Output the [X, Y] coordinate of the center of the cell containing the given text.  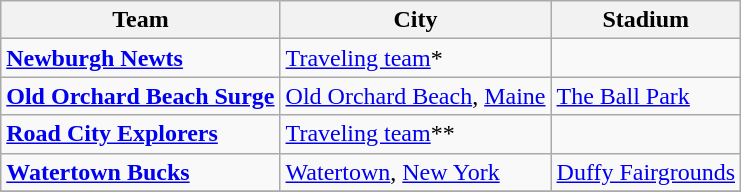
Newburgh Newts [140, 58]
Watertown, New York [416, 172]
Old Orchard Beach, Maine [416, 96]
Duffy Fairgrounds [646, 172]
Team [140, 20]
The Ball Park [646, 96]
Road City Explorers [140, 134]
City [416, 20]
Stadium [646, 20]
Traveling team* [416, 58]
Watertown Bucks [140, 172]
Traveling team** [416, 134]
Old Orchard Beach Surge [140, 96]
